Detect which cell encompasses the target text, then output its [x, y] center coordinate. 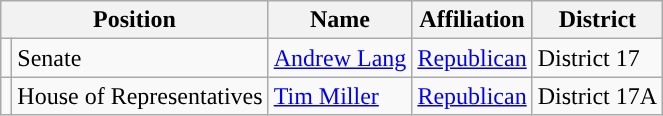
Senate [140, 58]
District 17 [597, 58]
House of Representatives [140, 96]
Andrew Lang [340, 58]
District 17A [597, 96]
Affiliation [472, 20]
Tim Miller [340, 96]
District [597, 20]
Name [340, 20]
Position [134, 20]
